Output the [x, y] coordinate of the center of the cell containing the given text.  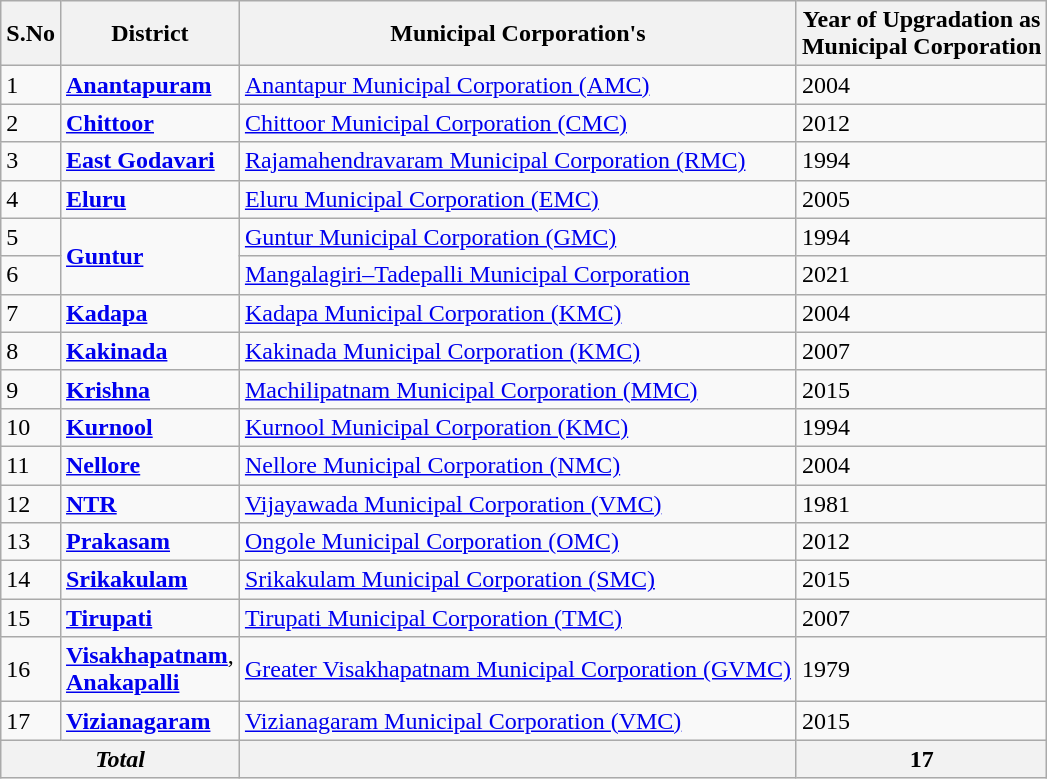
Srikakulam Municipal Corporation (SMC) [518, 580]
Guntur Municipal Corporation (GMC) [518, 237]
Krishna [150, 389]
7 [31, 313]
14 [31, 580]
Machilipatnam Municipal Corporation (MMC) [518, 389]
5 [31, 237]
Anantapuram [150, 85]
Nellore [150, 465]
Rajamahendravaram Municipal Corporation (RMC) [518, 161]
1979 [921, 670]
8 [31, 351]
East Godavari [150, 161]
1 [31, 85]
4 [31, 199]
Mangalagiri–Tadepalli Municipal Corporation [518, 275]
Prakasam [150, 542]
Eluru Municipal Corporation (EMC) [518, 199]
12 [31, 503]
Eluru [150, 199]
S.No [31, 34]
Kurnool [150, 427]
Total [120, 759]
Municipal Corporation's [518, 34]
16 [31, 670]
Nellore Municipal Corporation (NMC) [518, 465]
Kurnool Municipal Corporation (KMC) [518, 427]
6 [31, 275]
District [150, 34]
Year of Upgradation asMunicipal Corporation [921, 34]
2 [31, 123]
13 [31, 542]
2021 [921, 275]
Ongole Municipal Corporation (OMC) [518, 542]
Chittoor [150, 123]
15 [31, 618]
10 [31, 427]
Chittoor Municipal Corporation (CMC) [518, 123]
1981 [921, 503]
3 [31, 161]
9 [31, 389]
2005 [921, 199]
11 [31, 465]
Tirupati [150, 618]
Kadapa [150, 313]
Visakhapatnam,Anakapalli [150, 670]
Kadapa Municipal Corporation (KMC) [518, 313]
Vizianagaram [150, 721]
Vizianagaram Municipal Corporation (VMC) [518, 721]
NTR [150, 503]
Srikakulam [150, 580]
Guntur [150, 256]
Greater Visakhapatnam Municipal Corporation (GVMC) [518, 670]
Vijayawada Municipal Corporation (VMC) [518, 503]
Tirupati Municipal Corporation (TMC) [518, 618]
Kakinada Municipal Corporation (KMC) [518, 351]
Kakinada [150, 351]
Anantapur Municipal Corporation (AMC) [518, 85]
